Pinpoint the cell where the given text exists, returning its [x, y] midpoint coordinate. 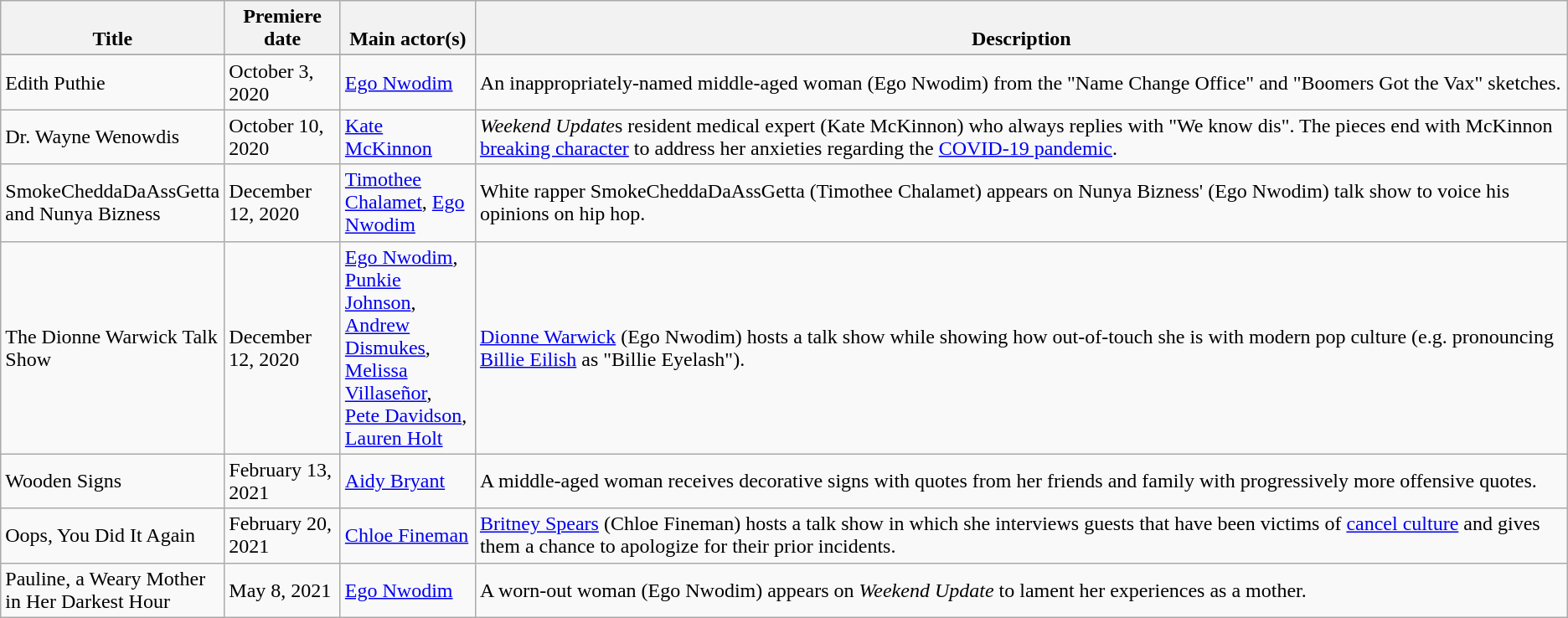
Edith Puthie [112, 82]
Premiere date [283, 28]
Kate McKinnon [407, 137]
Wooden Signs [112, 481]
Chloe Fineman [407, 536]
The Dionne Warwick Talk Show [112, 348]
Description [1021, 28]
Timothee Chalamet, Ego Nwodim [407, 203]
May 8, 2021 [283, 590]
A worn-out woman (Ego Nwodim) appears on Weekend Update to lament her experiences as a mother. [1021, 590]
Oops, You Did It Again [112, 536]
Title [112, 28]
White rapper SmokeCheddaDaAssGetta (Timothee Chalamet) appears on Nunya Bizness' (Ego Nwodim) talk show to voice his opinions on hip hop. [1021, 203]
October 10, 2020 [283, 137]
Dr. Wayne Wenowdis [112, 137]
February 20, 2021 [283, 536]
Main actor(s) [407, 28]
Pauline, a Weary Mother in Her Darkest Hour [112, 590]
Aidy Bryant [407, 481]
A middle-aged woman receives decorative signs with quotes from her friends and family with progressively more offensive quotes. [1021, 481]
An inappropriately-named middle-aged woman (Ego Nwodim) from the "Name Change Office" and "Boomers Got the Vax" sketches. [1021, 82]
October 3, 2020 [283, 82]
Ego Nwodim, Punkie Johnson, Andrew Dismukes, Melissa Villaseñor, Pete Davidson, Lauren Holt [407, 348]
SmokeCheddaDaAssGetta and Nunya Bizness [112, 203]
February 13, 2021 [283, 481]
